Scan for the cell matching the given text and deliver its [x, y] coordinate at center. 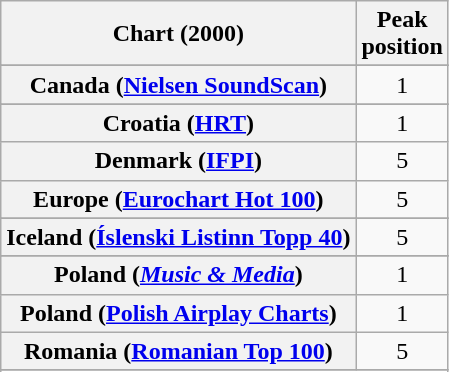
Europe (Eurochart Hot 100) [178, 199]
Denmark (IFPI) [178, 161]
Croatia (HRT) [178, 123]
Poland (Polish Airplay Charts) [178, 313]
Canada (Nielsen SoundScan) [178, 85]
Peakposition [402, 34]
Chart (2000) [178, 34]
Poland (Music & Media) [178, 275]
Romania (Romanian Top 100) [178, 351]
Iceland (Íslenski Listinn Topp 40) [178, 237]
